Find where the given text appears and provide that cell's center as [X, Y] coordinate. 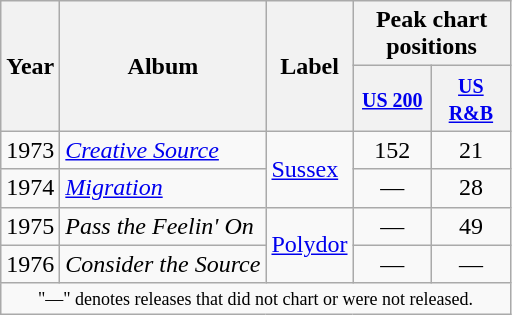
1976 [30, 264]
28 [472, 188]
Polydor [310, 245]
Peak chart positions [432, 34]
152 [392, 150]
Consider the Source [163, 264]
Pass the Feelin' On [163, 226]
US 200 [392, 98]
US R&B [472, 98]
49 [472, 226]
1975 [30, 226]
Album [163, 66]
Creative Source [163, 150]
Migration [163, 188]
1974 [30, 188]
Label [310, 66]
Sussex [310, 169]
"—" denotes releases that did not chart or were not released. [256, 298]
Year [30, 66]
1973 [30, 150]
21 [472, 150]
